Detect which cell encompasses the target text, then output its [x, y] center coordinate. 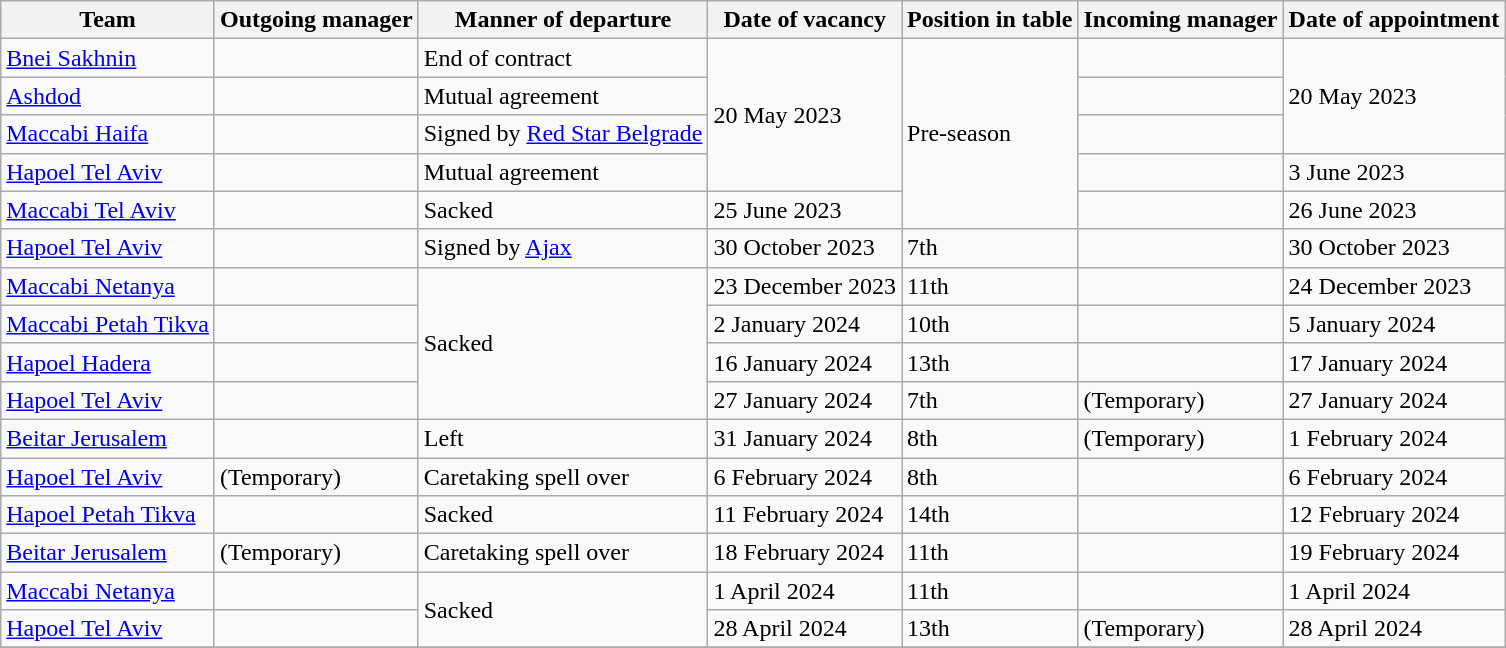
Signed by Red Star Belgrade [563, 134]
3 June 2023 [1394, 172]
24 December 2023 [1394, 286]
Manner of departure [563, 20]
26 June 2023 [1394, 210]
11 February 2024 [805, 515]
5 January 2024 [1394, 324]
12 February 2024 [1394, 515]
Date of vacancy [805, 20]
10th [990, 324]
Left [563, 438]
Hapoel Petah Tikva [108, 515]
Maccabi Tel Aviv [108, 210]
Pre-season [990, 134]
17 January 2024 [1394, 362]
19 February 2024 [1394, 553]
Signed by Ajax [563, 248]
Team [108, 20]
2 January 2024 [805, 324]
18 February 2024 [805, 553]
Position in table [990, 20]
Outgoing manager [316, 20]
25 June 2023 [805, 210]
Date of appointment [1394, 20]
Maccabi Petah Tikva [108, 324]
16 January 2024 [805, 362]
End of contract [563, 58]
14th [990, 515]
1 February 2024 [1394, 438]
31 January 2024 [805, 438]
23 December 2023 [805, 286]
Bnei Sakhnin [108, 58]
Ashdod [108, 96]
Incoming manager [1180, 20]
Hapoel Hadera [108, 362]
Maccabi Haifa [108, 134]
